From the cell containing the given text, extract its center point as [X, Y] coordinate. 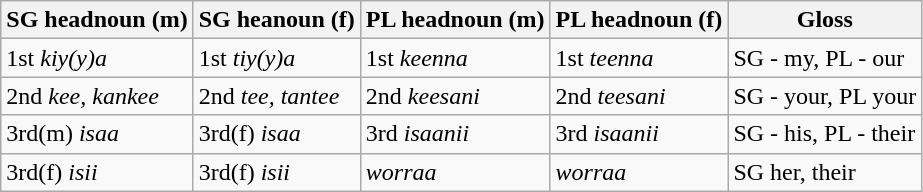
SG headnoun (m) [97, 20]
1st keenna [455, 58]
SG heanoun (f) [276, 20]
SG her, their [825, 172]
2nd tee, tantee [276, 96]
3rd(f) isaa [276, 134]
2nd kee, kankee [97, 96]
1st teenna [639, 58]
3rd(m) isaa [97, 134]
1st tiy(y)a [276, 58]
SG - my, PL - our [825, 58]
1st kiy(y)a [97, 58]
2nd teesani [639, 96]
PL headnoun (m) [455, 20]
PL headnoun (f) [639, 20]
SG - his, PL - their [825, 134]
SG - your, PL your [825, 96]
Gloss [825, 20]
2nd keesani [455, 96]
